Capture the cell that displays the provided text and extract its (X, Y) central coordinate. 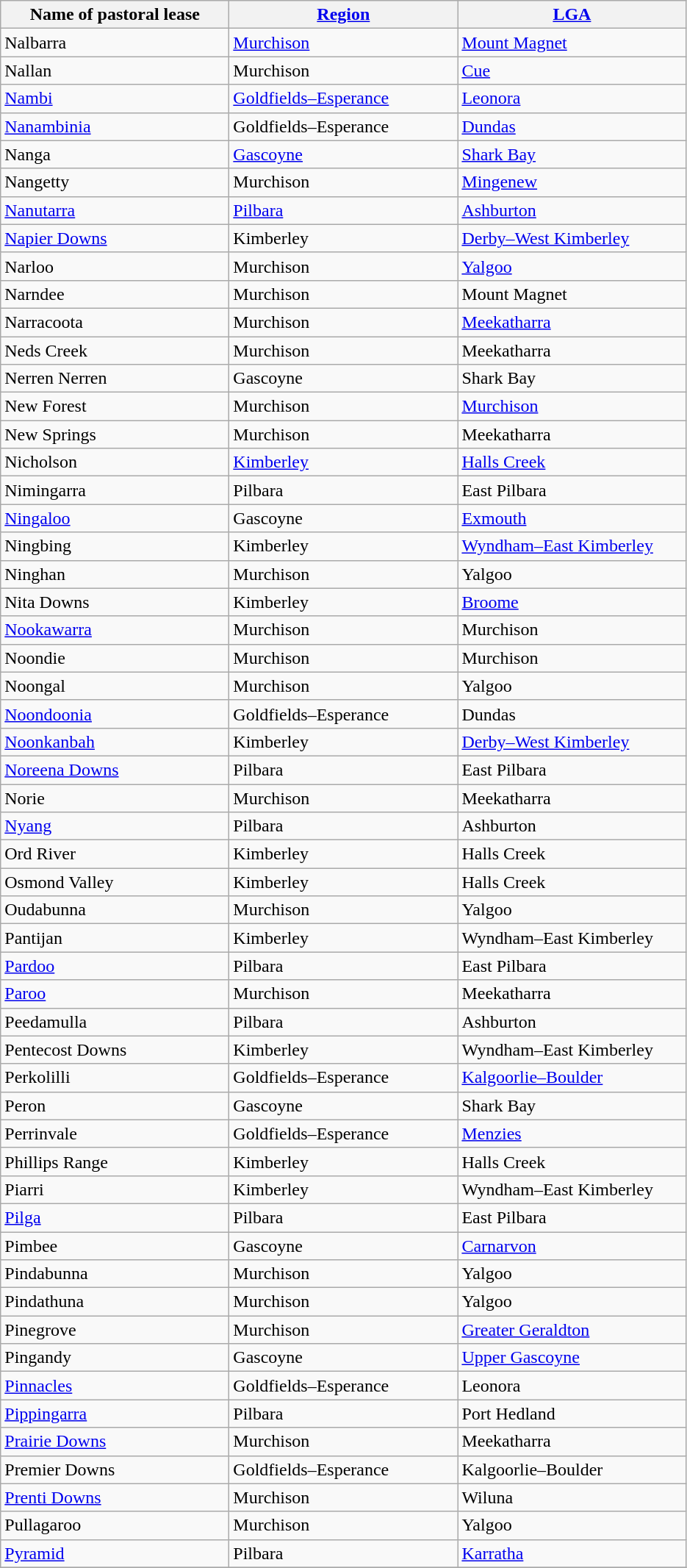
Pinnacles (115, 1386)
New Forest (115, 407)
Pyramid (115, 1553)
Nanambinia (115, 126)
New Springs (115, 434)
Norie (115, 798)
Nambi (115, 99)
Narracoota (115, 322)
Ningbing (115, 546)
Mingenew (572, 182)
Pimbee (115, 1246)
Piarri (115, 1189)
Prenti Downs (115, 1497)
Carnarvon (572, 1246)
Noondoonia (115, 714)
Pindabunna (115, 1274)
Peedamulla (115, 1022)
Nangetty (115, 182)
Pingandy (115, 1358)
Narloo (115, 266)
Paroo (115, 994)
Perrinvale (115, 1134)
Pullagaroo (115, 1525)
Perkolilli (115, 1078)
Greater Geraldton (572, 1330)
Port Hedland (572, 1414)
Premier Downs (115, 1469)
Nicholson (115, 462)
Pindathuna (115, 1302)
Peron (115, 1106)
Noondie (115, 658)
Region (344, 15)
Pardoo (115, 966)
Nallan (115, 71)
Narndee (115, 294)
LGA (572, 15)
Pippingarra (115, 1414)
Upper Gascoyne (572, 1358)
Prairie Downs (115, 1442)
Nimingarra (115, 490)
Broome (572, 602)
Pentecost Downs (115, 1050)
Nerren Nerren (115, 379)
Ord River (115, 854)
Osmond Valley (115, 882)
Noreena Downs (115, 770)
Ninghan (115, 574)
Neds Creek (115, 351)
Menzies (572, 1134)
Wiluna (572, 1497)
Name of pastoral lease (115, 15)
Karratha (572, 1553)
Ningaloo (115, 518)
Pinegrove (115, 1330)
Noonkanbah (115, 742)
Nanga (115, 154)
Napier Downs (115, 238)
Nookawarra (115, 630)
Pilga (115, 1217)
Phillips Range (115, 1161)
Noongal (115, 686)
Nita Downs (115, 602)
Nalbarra (115, 43)
Pantijan (115, 938)
Exmouth (572, 518)
Oudabunna (115, 910)
Cue (572, 71)
Nyang (115, 826)
Nanutarra (115, 210)
